Detect which cell encompasses the target text, then output its [x, y] center coordinate. 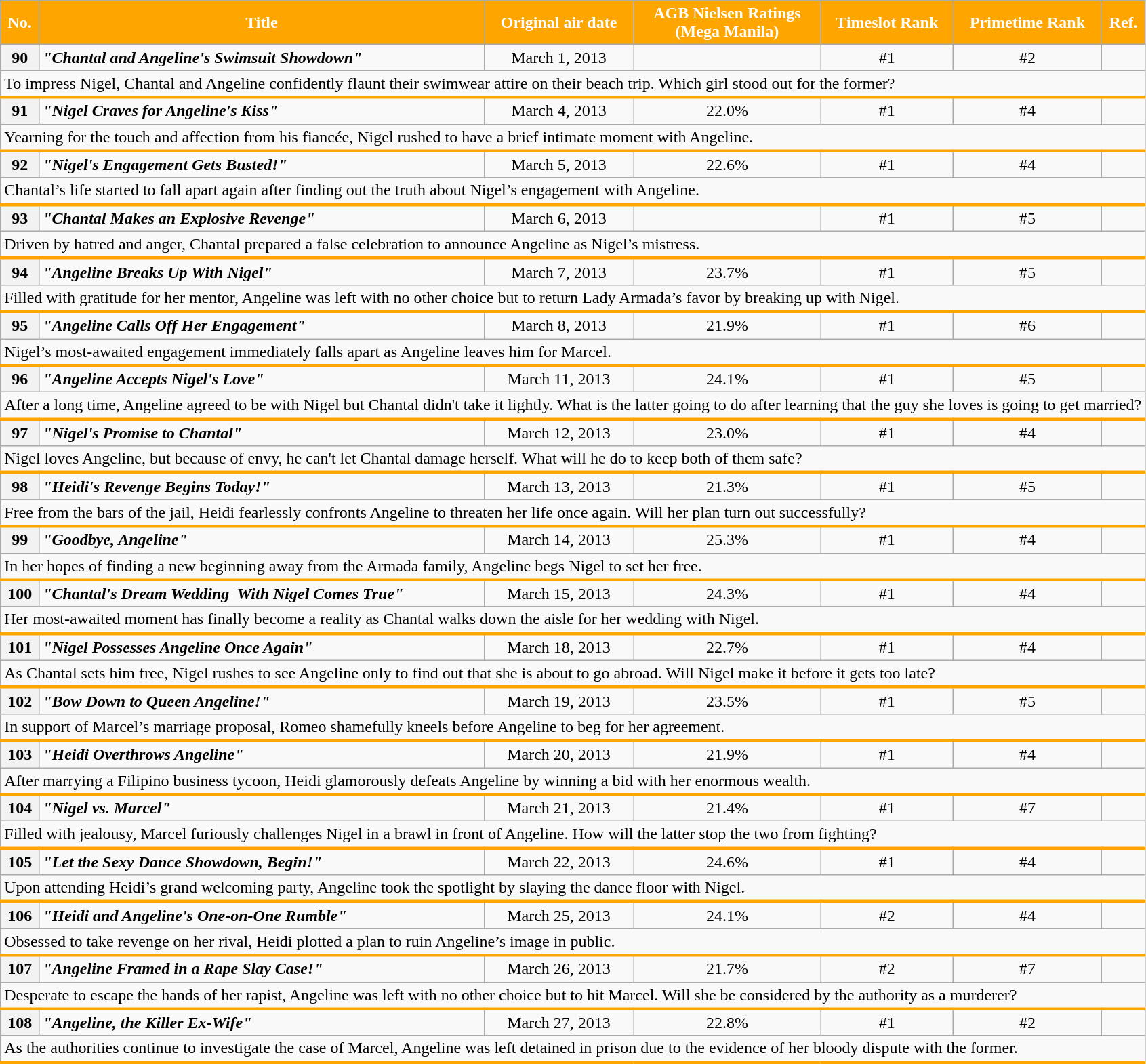
"Chantal Makes an Explosive Revenge" [262, 218]
Nigel loves Angeline, but because of envy, he can't let Chantal damage herself. What will he do to keep both of them safe? [573, 459]
March 1, 2013 [558, 58]
"Angeline Calls Off Her Engagement" [262, 325]
"Goodbye, Angeline" [262, 539]
23.7% [727, 272]
"Nigel's Promise to Chantal" [262, 432]
"Nigel Craves for Angeline's Kiss" [262, 110]
In her hopes of finding a new beginning away from the Armada family, Angeline begs Nigel to set her free. [573, 567]
March 11, 2013 [558, 379]
Her most-awaited moment has finally become a reality as Chantal walks down the aisle for her wedding with Nigel. [573, 620]
Filled with gratitude for her mentor, Angeline was left with no other choice but to return Lady Armada’s favor by breaking up with Nigel. [573, 298]
March 7, 2013 [558, 272]
Timeslot Rank [887, 23]
93 [20, 218]
"Heidi's Revenge Begins Today!" [262, 486]
"Bow Down to Queen Angeline!" [262, 701]
102 [20, 701]
"Nigel vs. Marcel" [262, 808]
AGB Nielsen Ratings(Mega Manila) [727, 23]
92 [20, 165]
March 14, 2013 [558, 539]
95 [20, 325]
March 21, 2013 [558, 808]
"Chantal and Angeline's Swimsuit Showdown" [262, 58]
In support of Marcel’s marriage proposal, Romeo shamefully kneels before Angeline to beg for her agreement. [573, 727]
As Chantal sets him free, Nigel rushes to see Angeline only to find out that she is about to go abroad. Will Nigel make it before it gets too late? [573, 674]
March 22, 2013 [558, 861]
"Chantal's Dream Wedding With Nigel Comes True" [262, 594]
"Angeline Framed in a Rape Slay Case!" [262, 968]
"Heidi and Angeline's One-on-One Rumble" [262, 915]
March 19, 2013 [558, 701]
"Angeline Breaks Up With Nigel" [262, 272]
23.5% [727, 701]
Obsessed to take revenge on her rival, Heidi plotted a plan to ruin Angeline’s image in public. [573, 942]
"Heidi Overthrows Angeline" [262, 754]
103 [20, 754]
23.0% [727, 432]
March 8, 2013 [558, 325]
Upon attending Heidi’s grand welcoming party, Angeline took the spotlight by slaying the dance floor with Nigel. [573, 888]
Original air date [558, 23]
106 [20, 915]
99 [20, 539]
107 [20, 968]
90 [20, 58]
100 [20, 594]
24.6% [727, 861]
March 4, 2013 [558, 110]
21.4% [727, 808]
Ref. [1123, 23]
March 12, 2013 [558, 432]
Primetime Rank [1027, 23]
"Angeline, the Killer Ex-Wife" [262, 1023]
March 27, 2013 [558, 1023]
After marrying a Filipino business tycoon, Heidi glamorously defeats Angeline by winning a bid with her enormous wealth. [573, 781]
94 [20, 272]
97 [20, 432]
March 18, 2013 [558, 647]
March 26, 2013 [558, 968]
22.6% [727, 165]
No. [20, 23]
"Nigel's Engagement Gets Busted!" [262, 165]
105 [20, 861]
March 20, 2013 [558, 754]
22.0% [727, 110]
91 [20, 110]
March 13, 2013 [558, 486]
"Angeline Accepts Nigel's Love" [262, 379]
96 [20, 379]
March 5, 2013 [558, 165]
24.3% [727, 594]
March 15, 2013 [558, 594]
Chantal’s life started to fall apart again after finding out the truth about Nigel’s engagement with Angeline. [573, 191]
Free from the bars of the jail, Heidi fearlessly confronts Angeline to threaten her life once again. Will her plan turn out successfully? [573, 513]
Nigel’s most-awaited engagement immediately falls apart as Angeline leaves him for Marcel. [573, 352]
March 25, 2013 [558, 915]
21.7% [727, 968]
"Let the Sexy Dance Showdown, Begin!" [262, 861]
25.3% [727, 539]
21.3% [727, 486]
101 [20, 647]
108 [20, 1023]
#6 [1027, 325]
98 [20, 486]
"Nigel Possesses Angeline Once Again" [262, 647]
Driven by hatred and anger, Chantal prepared a false celebration to announce Angeline as Nigel’s mistress. [573, 245]
22.7% [727, 647]
To impress Nigel, Chantal and Angeline confidently flaunt their swimwear attire on their beach trip. Which girl stood out for the former? [573, 84]
Filled with jealousy, Marcel furiously challenges Nigel in a brawl in front of Angeline. How will the latter stop the two from fighting? [573, 835]
Yearning for the touch and affection from his fiancée, Nigel rushed to have a brief intimate moment with Angeline. [573, 138]
104 [20, 808]
Title [262, 23]
March 6, 2013 [558, 218]
22.8% [727, 1023]
